Locate the cell with the specified text and output its [X, Y] center coordinate. 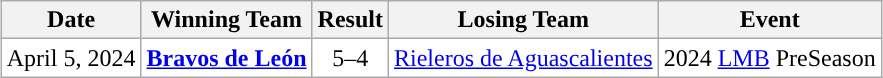
Bravos de León [226, 58]
April 5, 2024 [71, 58]
Date [71, 20]
Event [770, 20]
Winning Team [226, 20]
Result [350, 20]
Rieleros de Aguascalientes [523, 58]
2024 LMB PreSeason [770, 58]
5–4 [350, 58]
Losing Team [523, 20]
